Output the [X, Y] coordinate of the center of the cell containing the given text.  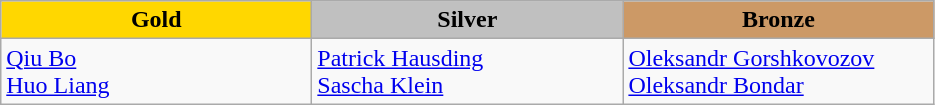
Gold [156, 20]
Silver [468, 20]
Qiu BoHuo Liang [156, 72]
Patrick HausdingSascha Klein [468, 72]
Bronze [778, 20]
Oleksandr GorshkovozovOleksandr Bondar [778, 72]
